For the text-containing cell, return its midpoint in (x, y) coordinate format. 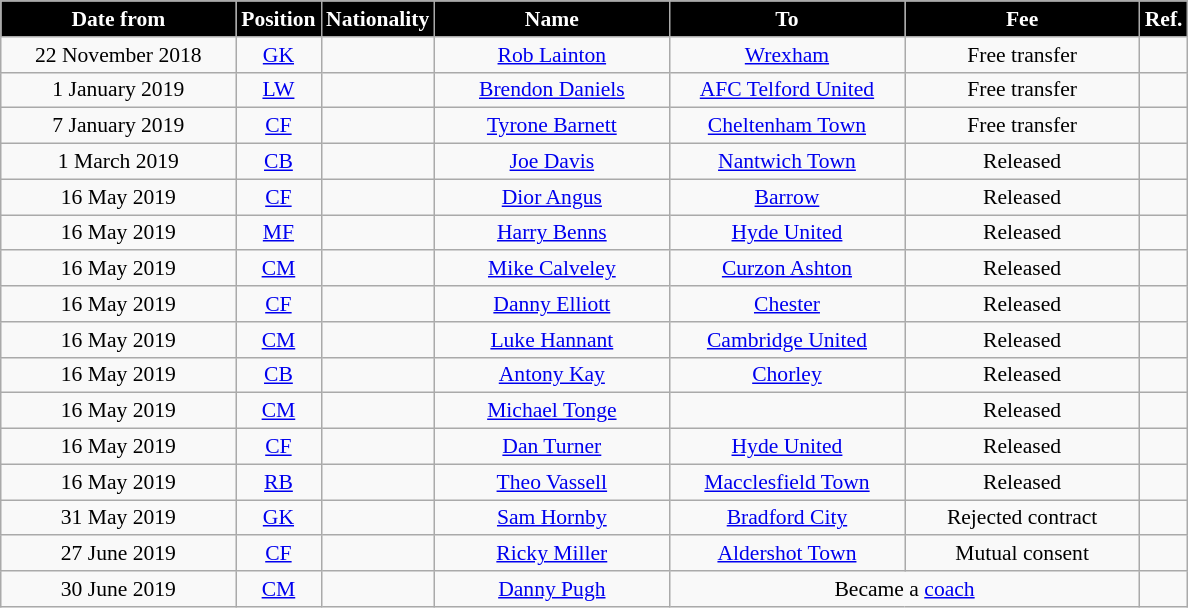
Macclesfield Town (786, 482)
31 May 2019 (118, 518)
Cambridge United (786, 340)
Mike Calveley (552, 269)
Joe Davis (552, 162)
Date from (118, 19)
Tyrone Barnett (552, 126)
1 January 2019 (118, 90)
1 March 2019 (118, 162)
To (786, 19)
Harry Benns (552, 233)
Fee (1022, 19)
22 November 2018 (118, 55)
Luke Hannant (552, 340)
7 January 2019 (118, 126)
Mutual consent (1022, 554)
Nantwich Town (786, 162)
Nationality (378, 19)
Sam Hornby (552, 518)
Chorley (786, 375)
Cheltenham Town (786, 126)
Danny Elliott (552, 304)
Danny Pugh (552, 589)
Chester (786, 304)
Curzon Ashton (786, 269)
Became a coach (904, 589)
Position (278, 19)
AFC Telford United (786, 90)
LW (278, 90)
Aldershot Town (786, 554)
30 June 2019 (118, 589)
Rejected contract (1022, 518)
MF (278, 233)
Dior Angus (552, 197)
RB (278, 482)
27 June 2019 (118, 554)
Ricky Miller (552, 554)
Ref. (1164, 19)
Wrexham (786, 55)
Brendon Daniels (552, 90)
Antony Kay (552, 375)
Dan Turner (552, 447)
Michael Tonge (552, 411)
Bradford City (786, 518)
Barrow (786, 197)
Rob Lainton (552, 55)
Name (552, 19)
Theo Vassell (552, 482)
